Extract the [x, y] coordinate from the center of the cell holding the provided text.  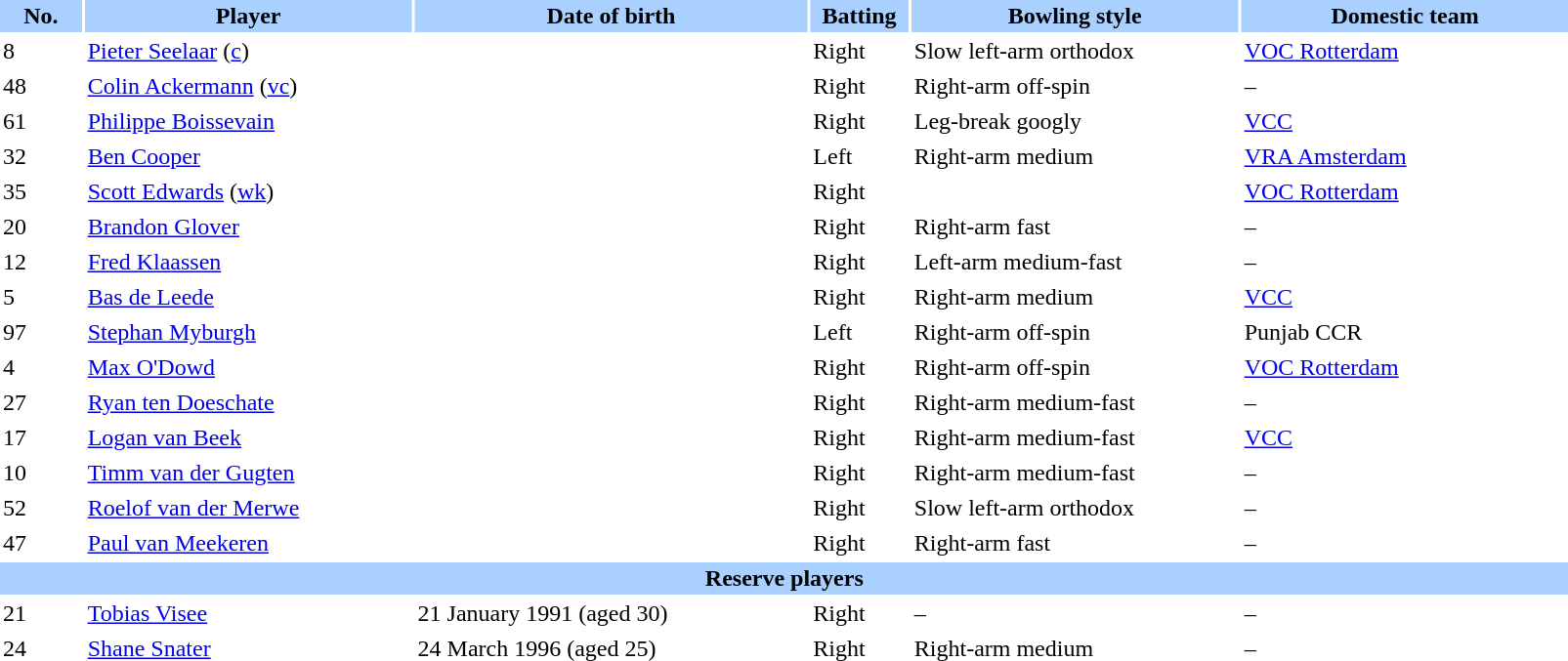
32 [41, 156]
10 [41, 473]
27 [41, 402]
Bowling style [1075, 16]
Max O'Dowd [248, 367]
Batting [859, 16]
Player [248, 16]
Fred Klaassen [248, 262]
Ben Cooper [248, 156]
Colin Ackermann (vc) [248, 86]
4 [41, 367]
8 [41, 51]
Roelof van der Merwe [248, 508]
47 [41, 543]
61 [41, 121]
Ryan ten Doeschate [248, 402]
97 [41, 332]
Pieter Seelaar (c) [248, 51]
48 [41, 86]
Logan van Beek [248, 437]
12 [41, 262]
Paul van Meekeren [248, 543]
Date of birth [612, 16]
No. [41, 16]
Leg-break googly [1075, 121]
52 [41, 508]
35 [41, 191]
17 [41, 437]
– [1075, 613]
5 [41, 297]
Stephan Myburgh [248, 332]
21 January 1991 (aged 30) [612, 613]
Bas de Leede [248, 297]
Scott Edwards (wk) [248, 191]
21 [41, 613]
Tobias Visee [248, 613]
Left-arm medium-fast [1075, 262]
Philippe Boissevain [248, 121]
Timm van der Gugten [248, 473]
20 [41, 227]
Brandon Glover [248, 227]
